Output the (x, y) coordinate of the center of the cell containing the given text.  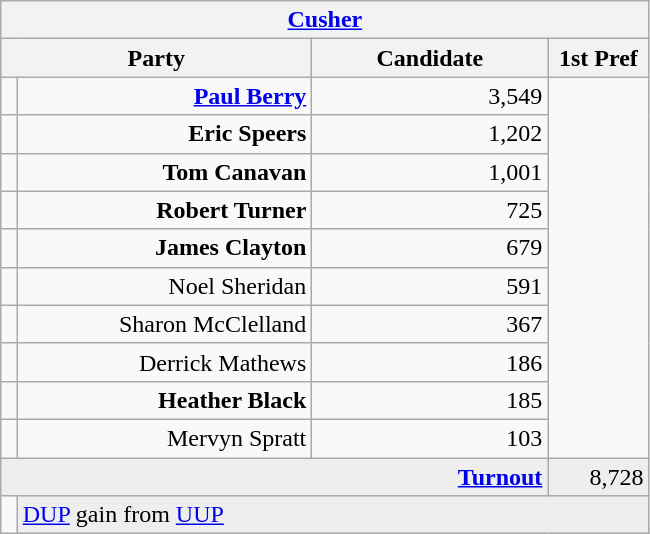
DUP gain from UUP (333, 515)
Eric Speers (164, 134)
James Clayton (164, 248)
Cusher (325, 20)
591 (430, 286)
Derrick Mathews (164, 362)
3,549 (430, 96)
Sharon McClelland (164, 324)
Heather Black (164, 400)
1st Pref (598, 58)
Tom Canavan (164, 172)
185 (430, 400)
1,202 (430, 134)
725 (430, 210)
103 (430, 438)
367 (430, 324)
Mervyn Spratt (164, 438)
Turnout (274, 477)
Party (156, 58)
8,728 (598, 477)
186 (430, 362)
679 (430, 248)
Noel Sheridan (164, 286)
Paul Berry (164, 96)
Candidate (430, 58)
1,001 (430, 172)
Robert Turner (164, 210)
